Extract the (x, y) coordinate from the center of the cell holding the provided text.  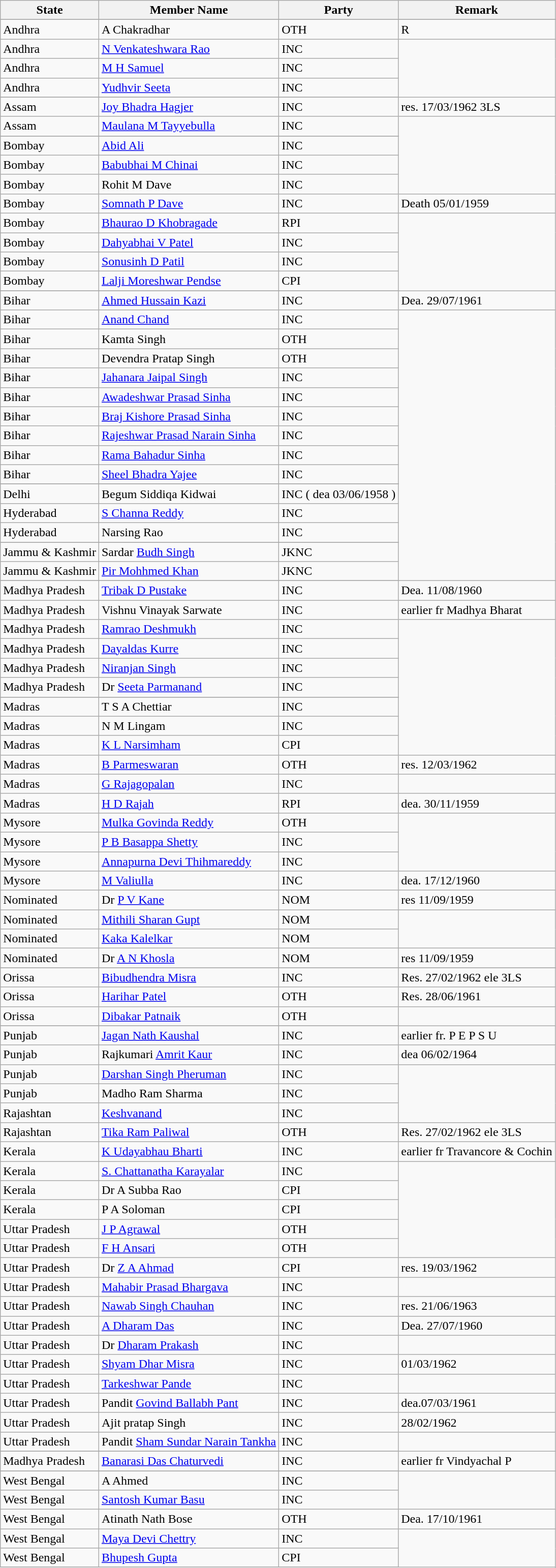
Bibudhendra Misra (189, 977)
Rama Bahadur Sinha (189, 455)
Rajkumari Amrit Kaur (189, 1055)
Darshan Singh Pheruman (189, 1074)
Dea. 29/07/1961 (477, 300)
Nawab Singh Chauhan (189, 1306)
Annapurna Devi Thihmareddy (189, 862)
Dibakar Patnaik (189, 1016)
Dahyabhai V Patel (189, 242)
Tika Ram Paliwal (189, 1132)
Jahanara Jaipal Singh (189, 378)
Dea. 17/10/1961 (477, 1519)
Mulka Govinda Reddy (189, 822)
Yudhvir Seeta (189, 87)
Pir Mohhmed Khan (189, 571)
res. 17/03/1962 3LS (477, 107)
N Venkateshwara Rao (189, 49)
Madho Ram Sharma (189, 1093)
Begum Siddiqa Kidwai (189, 494)
Jagan Nath Kaushal (189, 1035)
Ramrao Deshmukh (189, 629)
Somnath P Dave (189, 203)
Bhaurao D Khobragade (189, 223)
Maya Devi Chettry (189, 1539)
Ajit pratap Singh (189, 1422)
B Parmeswaran (189, 764)
G Rajagopalan (189, 784)
Dr Dharam Prakash (189, 1345)
earlier fr Travancore & Cochin (477, 1151)
A Ahmed (189, 1481)
Harihar Patel (189, 997)
Dea. 11/08/1960 (477, 591)
Niranjan Singh (189, 668)
T S A Chettiar (189, 706)
M H Samuel (189, 68)
Sardar Budh Singh (189, 551)
dea. 17/12/1960 (477, 881)
Pandit Sham Sundar Narain Tankha (189, 1441)
28/02/1962 (477, 1422)
A Chakradhar (189, 29)
Banarasi Das Chaturvedi (189, 1461)
Atinath Nath Bose (189, 1519)
H D Rajah (189, 803)
Dayaldas Kurre (189, 649)
Rajeshwar Prasad Narain Sinha (189, 436)
Remark (477, 10)
Abid Ali (189, 145)
Kaka Kalelkar (189, 939)
S Channa Reddy (189, 513)
dea 06/02/1964 (477, 1055)
Party (338, 10)
K Udayabhau Bharti (189, 1151)
Sheel Bhadra Yajee (189, 474)
Kamta Singh (189, 339)
J P Agrawal (189, 1229)
Narsing Rao (189, 532)
Vishnu Vinayak Sarwate (189, 610)
Res. 28/06/1961 (477, 997)
Pandit Govind Ballabh Pant (189, 1403)
Rohit M Dave (189, 184)
A Dharam Das (189, 1326)
INC ( dea 03/06/1958 ) (338, 494)
dea. 30/11/1959 (477, 803)
Santosh Kumar Basu (189, 1500)
earlier fr Vindyachal P (477, 1461)
dea.07/03/1961 (477, 1403)
M Valiulla (189, 881)
Dr A Subba Rao (189, 1190)
Dr Z A Ahmad (189, 1268)
Death 05/01/1959 (477, 203)
R (477, 29)
res. 12/03/1962 (477, 764)
res. 19/03/1962 (477, 1268)
Lalji Moreshwar Pendse (189, 281)
F H Ansari (189, 1248)
Mithili Sharan Gupt (189, 919)
Maulana M Tayyebulla (189, 126)
S. Chattanatha Karayalar (189, 1171)
Tribak D Pustake (189, 591)
Dea. 27/07/1960 (477, 1326)
Anand Chand (189, 320)
Joy Bhadra Hagjer (189, 107)
Devendra Pratap Singh (189, 358)
Babubhai M Chinai (189, 165)
Awadeshwar Prasad Sinha (189, 397)
P B Basappa Shetty (189, 842)
earlier fr Madhya Bharat (477, 610)
State (50, 10)
Ahmed Hussain Kazi (189, 300)
01/03/1962 (477, 1364)
Member Name (189, 10)
Braj Kishore Prasad Sinha (189, 416)
Dr P V Kane (189, 900)
Tarkeshwar Pande (189, 1383)
earlier fr. P E P S U (477, 1035)
Mahabir Prasad Bhargava (189, 1287)
Sonusinh D Patil (189, 262)
Delhi (50, 494)
Dr A N Khosla (189, 958)
Bhupesh Gupta (189, 1558)
Shyam Dhar Misra (189, 1364)
K L Narsimham (189, 745)
Dr Seeta Parmanand (189, 687)
P A Soloman (189, 1210)
Keshvanand (189, 1113)
N M Lingam (189, 726)
res. 21/06/1963 (477, 1306)
